Determine the [x, y] coordinate at the center of the cell enclosing the given text.  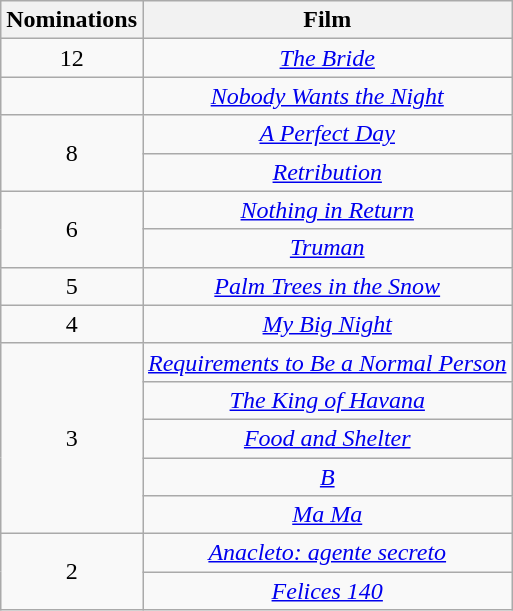
Retribution [326, 172]
Nothing in Return [326, 210]
12 [72, 58]
Palm Trees in the Snow [326, 286]
6 [72, 229]
Food and Shelter [326, 438]
Truman [326, 248]
Ma Ma [326, 515]
4 [72, 324]
Nobody Wants the Night [326, 96]
Felices 140 [326, 591]
Anacleto: agente secreto [326, 553]
The Bride [326, 58]
Film [326, 20]
The King of Havana [326, 400]
Nominations [72, 20]
A Perfect Day [326, 134]
My Big Night [326, 324]
2 [72, 572]
B [326, 477]
5 [72, 286]
3 [72, 438]
Requirements to Be a Normal Person [326, 362]
8 [72, 153]
